Search for the cell housing the specified text and yield its (x, y) center coordinate. 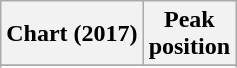
Chart (2017) (72, 34)
Peak position (189, 34)
